Extract the [X, Y] coordinate from the center of the cell holding the provided text.  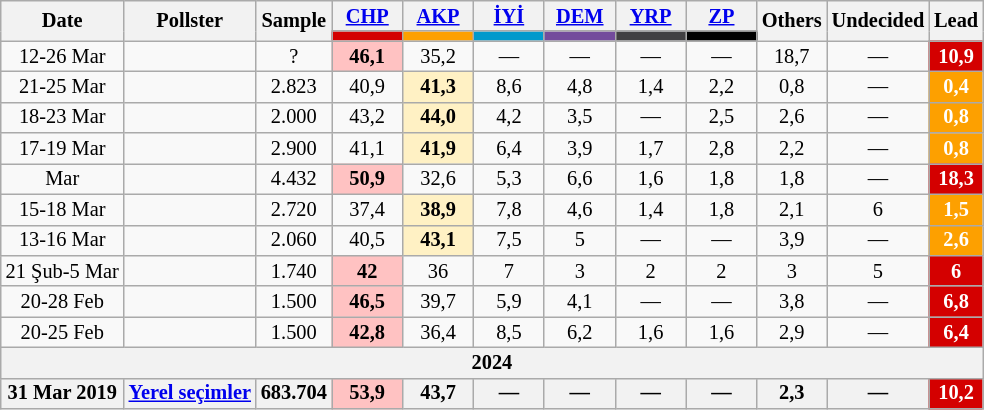
21 Şub-5 Mar [62, 270]
2,5 [722, 118]
13-16 Mar [62, 240]
21-25 Mar [62, 86]
Mar [62, 178]
2,9 [792, 332]
39,7 [438, 302]
5,9 [508, 302]
43,1 [438, 240]
? [294, 56]
36,4 [438, 332]
53,9 [368, 394]
Pollster [190, 20]
44,0 [438, 118]
7,5 [508, 240]
38,9 [438, 210]
1,7 [650, 148]
41,9 [438, 148]
12-26 Mar [62, 56]
AKP [438, 16]
50,9 [368, 178]
2,8 [722, 148]
YRP [650, 16]
31 Mar 2019 [62, 394]
ZP [722, 16]
3,5 [580, 118]
Sample [294, 20]
0,4 [956, 86]
42,8 [368, 332]
6,6 [580, 178]
5,3 [508, 178]
20-28 Feb [62, 302]
2.720 [294, 210]
41,3 [438, 86]
4,1 [580, 302]
2,1 [792, 210]
10,2 [956, 394]
2,3 [792, 394]
10,9 [956, 56]
15-18 Mar [62, 210]
40,9 [368, 86]
Lead [956, 20]
4,8 [580, 86]
41,1 [368, 148]
2.823 [294, 86]
36 [438, 270]
40,5 [368, 240]
2.000 [294, 118]
Undecided [878, 20]
7 [508, 270]
2.060 [294, 240]
8,5 [508, 332]
Others [792, 20]
18,7 [792, 56]
7,8 [508, 210]
683.704 [294, 394]
6,8 [956, 302]
43,2 [368, 118]
6,2 [580, 332]
35,2 [438, 56]
46,5 [368, 302]
1,5 [956, 210]
42 [368, 270]
İYİ [508, 16]
43,7 [438, 394]
4,2 [508, 118]
20-25 Feb [62, 332]
3,8 [792, 302]
DEM [580, 16]
8,6 [508, 86]
18-23 Mar [62, 118]
46,1 [368, 56]
37,4 [368, 210]
4,6 [580, 210]
2.900 [294, 148]
32,6 [438, 178]
4.432 [294, 178]
2024 [492, 362]
Date [62, 20]
18,3 [956, 178]
1.740 [294, 270]
CHP [368, 16]
Yerel seçimler [190, 394]
17-19 Mar [62, 148]
